Scan for the cell matching the given text and deliver its (X, Y) coordinate at center. 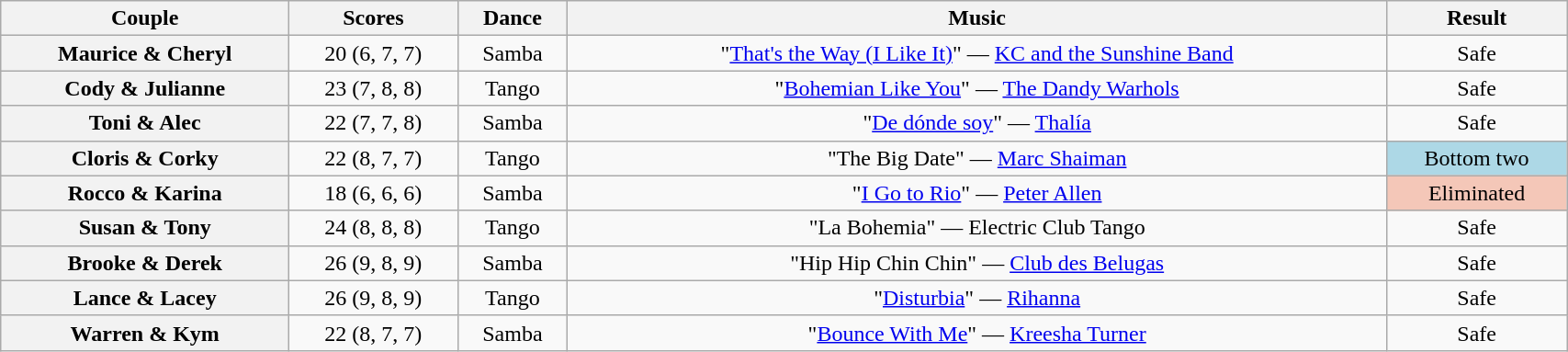
"La Bohemia" — Electric Club Tango (977, 228)
"Disturbia" — Rihanna (977, 298)
23 (7, 8, 8) (373, 88)
Brooke & Derek (145, 263)
"Bohemian Like You" — The Dandy Warhols (977, 88)
24 (8, 8, 8) (373, 228)
"Hip Hip Chin Chin" — Club des Belugas (977, 263)
Cody & Julianne (145, 88)
Couple (145, 18)
Cloris & Corky (145, 158)
"Bounce With Me" — Kreesha Turner (977, 333)
Bottom two (1477, 158)
Maurice & Cheryl (145, 53)
Eliminated (1477, 193)
Lance & Lacey (145, 298)
22 (7, 7, 8) (373, 123)
"I Go to Rio" — Peter Allen (977, 193)
Toni & Alec (145, 123)
"That's the Way (I Like It)" — KC and the Sunshine Band (977, 53)
Warren & Kym (145, 333)
20 (6, 7, 7) (373, 53)
Music (977, 18)
Scores (373, 18)
"De dónde soy" — Thalía (977, 123)
Dance (513, 18)
"The Big Date" — Marc Shaiman (977, 158)
Susan & Tony (145, 228)
18 (6, 6, 6) (373, 193)
Rocco & Karina (145, 193)
Result (1477, 18)
